Return the (x, y) coordinate for the center point of the cell that contains the specified text.  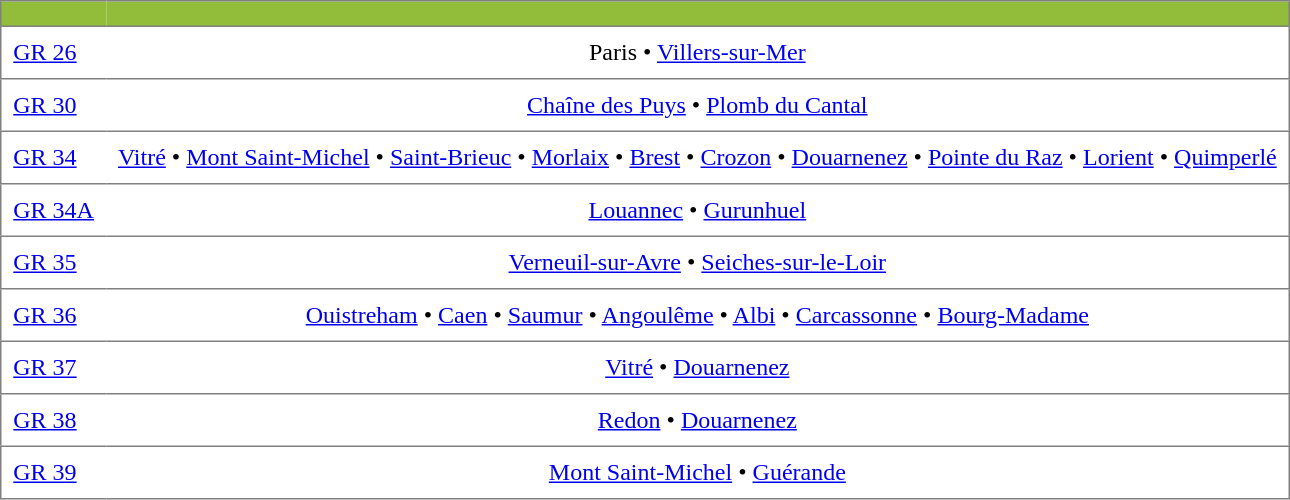
GR 36 (54, 315)
Verneuil-sur-Avre • Seiches-sur-le-Loir (698, 262)
GR 34 (54, 157)
GR 34A (54, 210)
Louannec • Gurunhuel (698, 210)
Chaîne des Puys • Plomb du Cantal (698, 105)
GR 35 (54, 262)
Vitré • Mont Saint-Michel • Saint-Brieuc • Morlaix • Brest • Crozon • Douarnenez • Pointe du Raz • Lorient • Quimperlé (698, 157)
GR 37 (54, 367)
GR 26 (54, 52)
Paris • Villers-sur-Mer (698, 52)
GR 38 (54, 420)
Ouistreham • Caen • Saumur • Angoulême • Albi • Carcassonne • Bourg-Madame (698, 315)
Vitré • Douarnenez (698, 367)
Mont Saint-Michel • Guérande (698, 472)
Redon • Douarnenez (698, 420)
GR 39 (54, 472)
GR 30 (54, 105)
